Search for the cell housing the specified text and yield its (X, Y) center coordinate. 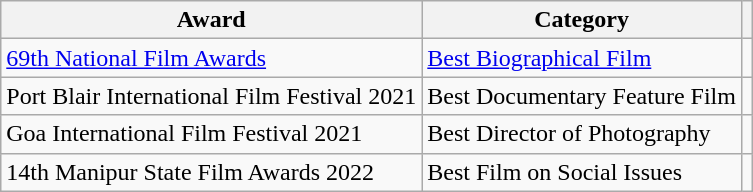
69th National Film Awards (212, 58)
Category (582, 20)
Best Film on Social Issues (582, 172)
Best Biographical Film (582, 58)
Award (212, 20)
Port Blair International Film Festival 2021 (212, 96)
Goa International Film Festival 2021 (212, 134)
Best Director of Photography (582, 134)
Best Documentary Feature Film (582, 96)
14th Manipur State Film Awards 2022 (212, 172)
